Scan for the cell matching the given text and deliver its (X, Y) coordinate at center. 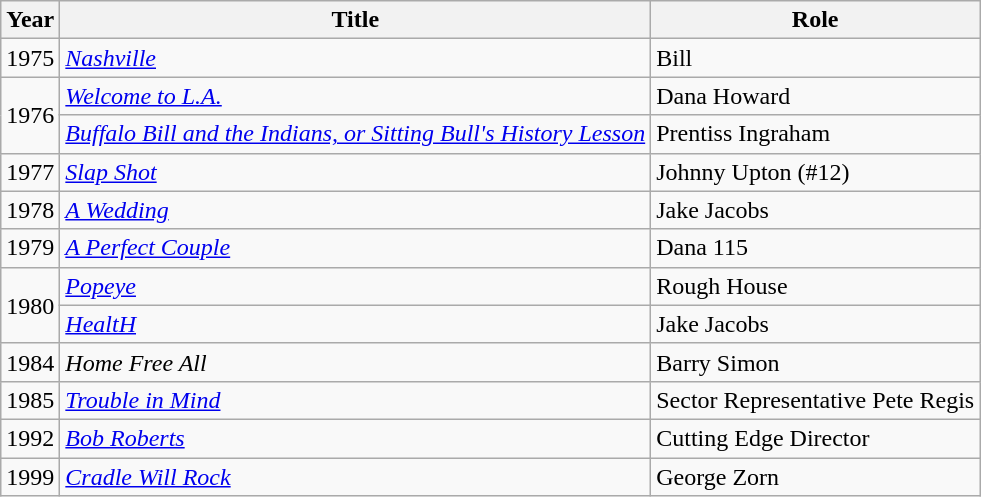
Johnny Upton (#12) (816, 172)
George Zorn (816, 477)
1978 (30, 210)
Title (356, 20)
Barry Simon (816, 362)
Buffalo Bill and the Indians, or Sitting Bull's History Lesson (356, 134)
Nashville (356, 58)
1975 (30, 58)
A Perfect Couple (356, 248)
Dana 115 (816, 248)
Welcome to L.A. (356, 96)
Prentiss Ingraham (816, 134)
1976 (30, 115)
Popeye (356, 286)
A Wedding (356, 210)
Rough House (816, 286)
Bill (816, 58)
Cradle Will Rock (356, 477)
1980 (30, 305)
Dana Howard (816, 96)
1985 (30, 400)
1999 (30, 477)
1992 (30, 438)
Trouble in Mind (356, 400)
1979 (30, 248)
Year (30, 20)
HealtH (356, 324)
Sector Representative Pete Regis (816, 400)
1977 (30, 172)
Cutting Edge Director (816, 438)
Bob Roberts (356, 438)
Slap Shot (356, 172)
Role (816, 20)
Home Free All (356, 362)
1984 (30, 362)
